Return (x, y) of the center of cell containing provided text 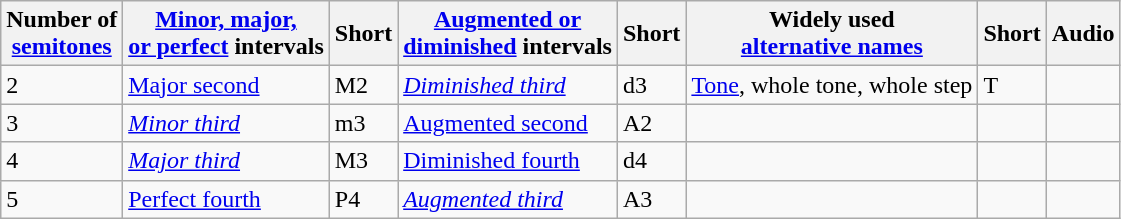
Audio (1083, 34)
P4 (363, 199)
4 (62, 161)
Diminished fourth (508, 161)
M2 (363, 85)
Tone, whole tone, whole step (832, 85)
5 (62, 199)
m3 (363, 123)
Major second (226, 85)
d4 (651, 161)
Minor, major,or perfect intervals (226, 34)
d3 (651, 85)
Number ofsemitones (62, 34)
2 (62, 85)
Minor third (226, 123)
M3 (363, 161)
Widely usedalternative names (832, 34)
Major third (226, 161)
Diminished third (508, 85)
Augmented third (508, 199)
Augmented ordiminished intervals (508, 34)
A2 (651, 123)
A3 (651, 199)
T (1012, 85)
Augmented second (508, 123)
3 (62, 123)
Perfect fourth (226, 199)
